Provide the [x, y] coordinate of the cell's center where the given text is located.  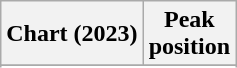
Chart (2023) [72, 34]
Peakposition [189, 34]
